Search for the cell housing the specified text and yield its (X, Y) center coordinate. 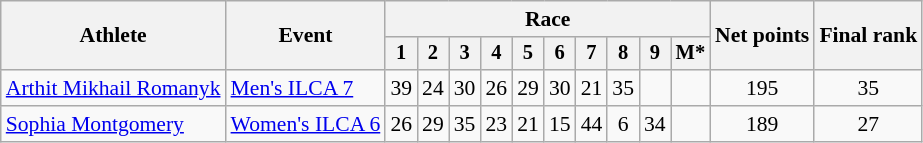
9 (655, 54)
8 (623, 54)
15 (560, 124)
Race (548, 19)
2 (433, 54)
195 (762, 88)
44 (592, 124)
M* (690, 54)
3 (465, 54)
Final rank (868, 36)
34 (655, 124)
Athlete (114, 36)
Event (306, 36)
23 (496, 124)
5 (528, 54)
Women's ILCA 6 (306, 124)
4 (496, 54)
Net points (762, 36)
39 (401, 88)
24 (433, 88)
189 (762, 124)
7 (592, 54)
Men's ILCA 7 (306, 88)
1 (401, 54)
Sophia Montgomery (114, 124)
27 (868, 124)
Arthit Mikhail Romanyk (114, 88)
